Identify which cell holds the provided text, then report its [x, y] central coordinate. 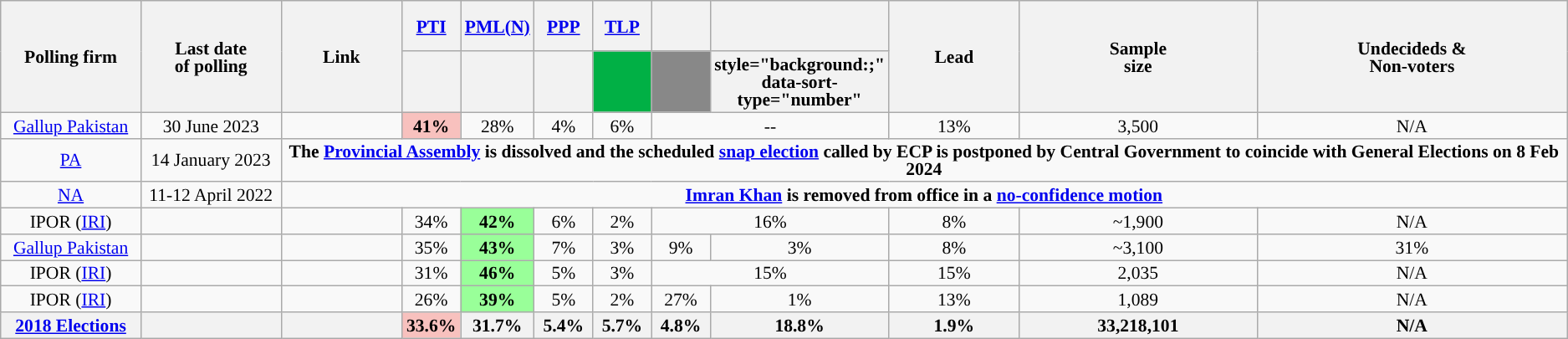
42% [498, 221]
NA [71, 196]
Undecideds &Non-voters [1412, 57]
3,500 [1138, 126]
16% [770, 221]
Lead [954, 57]
PML(N) [498, 26]
4% [564, 126]
1,089 [1138, 300]
18.8% [799, 325]
43% [498, 248]
33,218,101 [1138, 325]
33.6% [432, 325]
-- [770, 126]
11-12 April 2022 [211, 196]
5.4% [564, 325]
14 January 2023 [211, 160]
34% [432, 221]
2018 Elections [71, 325]
26% [432, 300]
27% [681, 300]
35% [432, 248]
5.7% [622, 325]
4.8% [681, 325]
Polling firm [71, 57]
41% [432, 126]
PTI [432, 26]
9% [681, 248]
31.7% [498, 325]
46% [498, 273]
TLP [622, 26]
7% [564, 248]
28% [498, 126]
Link [341, 57]
1.9% [954, 325]
39% [498, 300]
~1,900 [1138, 221]
Samplesize [1138, 57]
Imran Khan is removed from office in a no-confidence motion [924, 196]
style="background:;" data-sort-type="number" [799, 82]
30 June 2023 [211, 126]
PPP [564, 26]
1% [799, 300]
~3,100 [1138, 248]
2,035 [1138, 273]
Last dateof polling [211, 57]
PA [71, 160]
